Extract the (x, y) coordinate from the center of the cell holding the provided text.  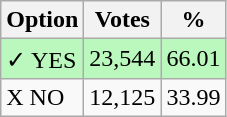
23,544 (122, 59)
% (194, 20)
✓ YES (42, 59)
33.99 (194, 97)
Votes (122, 20)
12,125 (122, 97)
X NO (42, 97)
Option (42, 20)
66.01 (194, 59)
